Return [X, Y] of the center of cell containing provided text 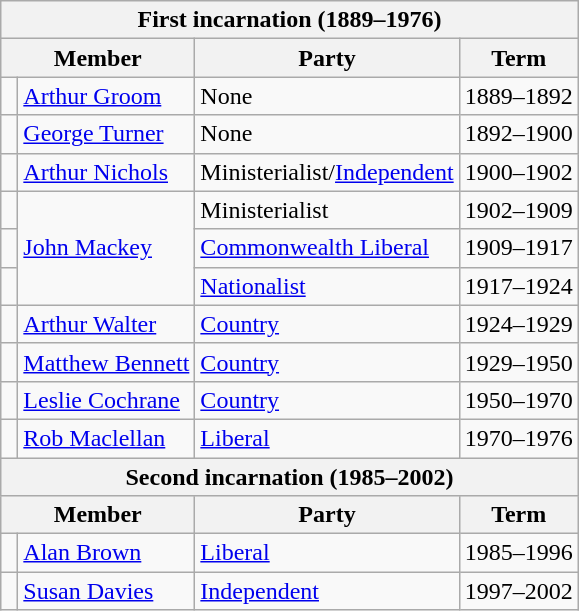
Rob Maclellan [106, 438]
1985–1996 [518, 553]
Ministerialist [327, 210]
1909–1917 [518, 248]
1892–1900 [518, 134]
1902–1909 [518, 210]
First incarnation (1889–1976) [290, 20]
John Mackey [106, 248]
1997–2002 [518, 591]
1917–1924 [518, 286]
1950–1970 [518, 400]
Commonwealth Liberal [327, 248]
1970–1976 [518, 438]
1929–1950 [518, 362]
Second incarnation (1985–2002) [290, 477]
Arthur Groom [106, 96]
Matthew Bennett [106, 362]
1889–1892 [518, 96]
Alan Brown [106, 553]
Ministerialist/Independent [327, 172]
Independent [327, 591]
1900–1902 [518, 172]
Leslie Cochrane [106, 400]
Arthur Nichols [106, 172]
1924–1929 [518, 324]
Susan Davies [106, 591]
Nationalist [327, 286]
George Turner [106, 134]
Arthur Walter [106, 324]
